Return the (X, Y) coordinate for the center point of the cell that contains the specified text.  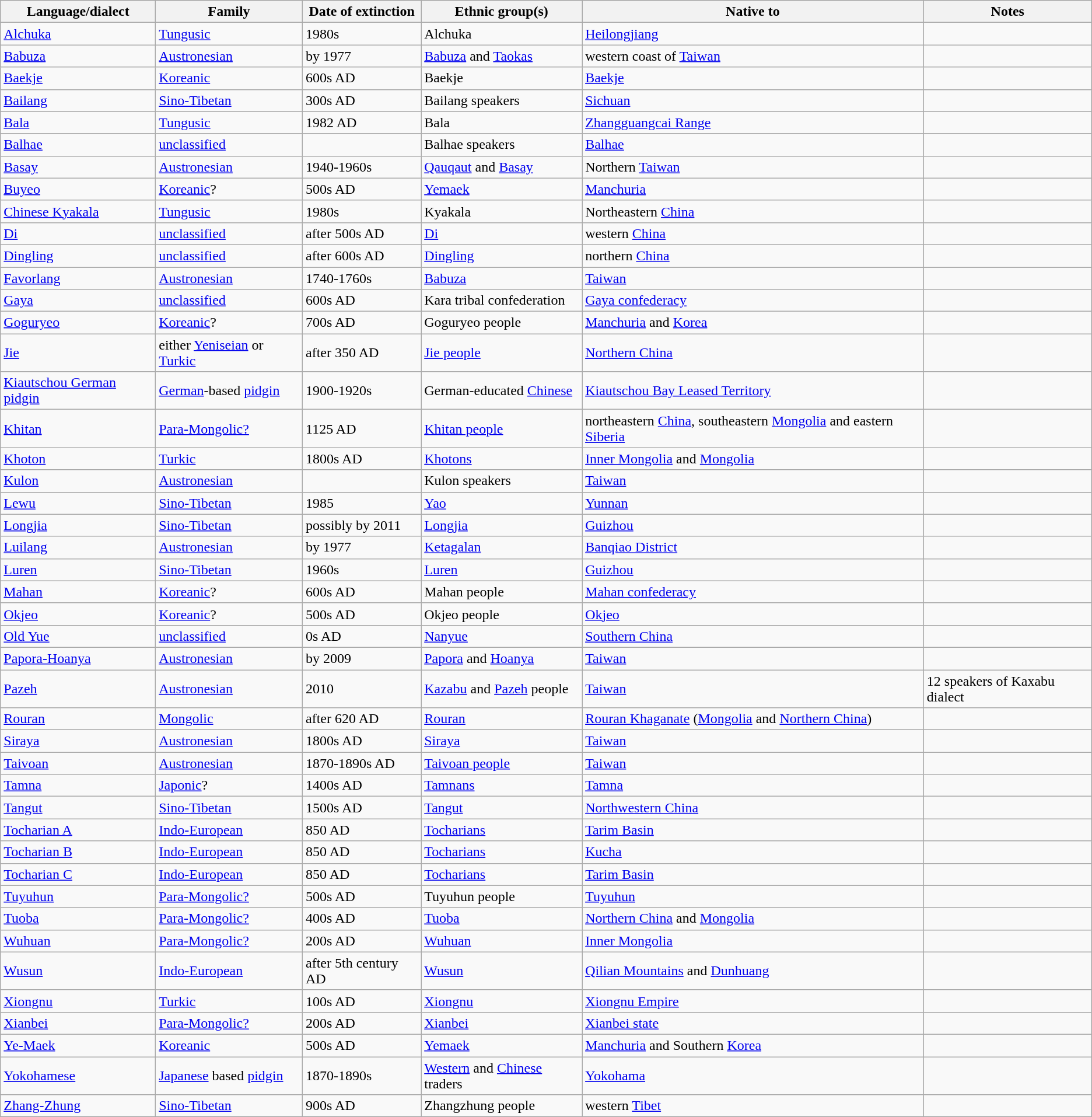
Khotons (502, 459)
Gaya (78, 301)
Yokohamese (78, 1075)
Kara tribal confederation (502, 301)
Chinese Kyakala (78, 211)
after 620 AD (362, 719)
400s AD (362, 919)
western China (753, 233)
Heilongjiang (753, 34)
western Tibet (753, 1106)
Yokohama (753, 1075)
1982 AD (362, 123)
Manchuria (753, 189)
Northern China and Mongolia (753, 919)
Bailang speakers (502, 100)
Northern China (753, 352)
Mongolic (229, 719)
Language/dialect (78, 12)
Tocharian A (78, 830)
Japanese based pidgin (229, 1075)
Papora and Hoanya (502, 658)
Banqiao District (753, 547)
Mahan (78, 592)
Japonic? (229, 786)
Manchuria and Korea (753, 323)
700s AD (362, 323)
Zhang-Zhung (78, 1106)
Khitan people (502, 428)
Northeastern China (753, 211)
Native to (753, 12)
Zhangzhung people (502, 1106)
Balhae speakers (502, 145)
Date of extinction (362, 12)
Goguryeo (78, 323)
Tuyuhun people (502, 896)
1400s AD (362, 786)
after 5th century AD (362, 971)
by 2009 (362, 658)
Kulon speakers (502, 481)
possibly by 2011 (362, 525)
Qauqaut and Basay (502, 167)
Mahan confederacy (753, 592)
1870-1890s (362, 1075)
Goguryeo people (502, 323)
Tamnans (502, 786)
Family (229, 12)
Notes (1007, 12)
Yao (502, 503)
12 speakers of Kaxabu dialect (1007, 689)
1870-1890s AD (362, 763)
1125 AD (362, 428)
Ethnic group(s) (502, 12)
2010 (362, 689)
Manchuria and Southern Korea (753, 1045)
Tocharian C (78, 874)
western coast of Taiwan (753, 56)
northern China (753, 256)
Xianbei state (753, 1023)
northeastern China, southeastern Mongolia and eastern Siberia (753, 428)
Pazeh (78, 689)
Ketagalan (502, 547)
Kulon (78, 481)
1960s (362, 570)
Basay (78, 167)
Nanyue (502, 636)
Old Yue (78, 636)
1900-1920s (362, 391)
Kazabu and Pazeh people (502, 689)
Western and Chinese traders (502, 1075)
Papora-Hoanya (78, 658)
Luilang (78, 547)
1500s AD (362, 808)
after 350 AD (362, 352)
Rouran Khaganate (Mongolia and Northern China) (753, 719)
Tocharian B (78, 852)
0s AD (362, 636)
Southern China (753, 636)
Kiautschou Bay Leased Territory (753, 391)
Jie (78, 352)
300s AD (362, 100)
Bailang (78, 100)
German-based pidgin (229, 391)
1940-1960s (362, 167)
Jie people (502, 352)
1985 (362, 503)
Buyeo (78, 189)
German-educated Chinese (502, 391)
Mahan people (502, 592)
Taivoan (78, 763)
Khoton (78, 459)
Inner Mongolia (753, 941)
100s AD (362, 1001)
Xiongnu Empire (753, 1001)
Qilian Mountains and Dunhuang (753, 971)
Kyakala (502, 211)
Sichuan (753, 100)
Babuza and Taokas (502, 56)
Taivoan people (502, 763)
Favorlang (78, 278)
Kiautschou German pidgin (78, 391)
1740-1760s (362, 278)
Zhangguangcai Range (753, 123)
Northwestern China (753, 808)
Northern Taiwan (753, 167)
after 500s AD (362, 233)
after 600s AD (362, 256)
Ye-Maek (78, 1045)
Yunnan (753, 503)
Gaya confederacy (753, 301)
either Yeniseian or Turkic (229, 352)
Khitan (78, 428)
Okjeo people (502, 614)
900s AD (362, 1106)
Lewu (78, 503)
Inner Mongolia and Mongolia (753, 459)
Kucha (753, 852)
